Provide the [X, Y] coordinate of the cell's center where the given text is located.  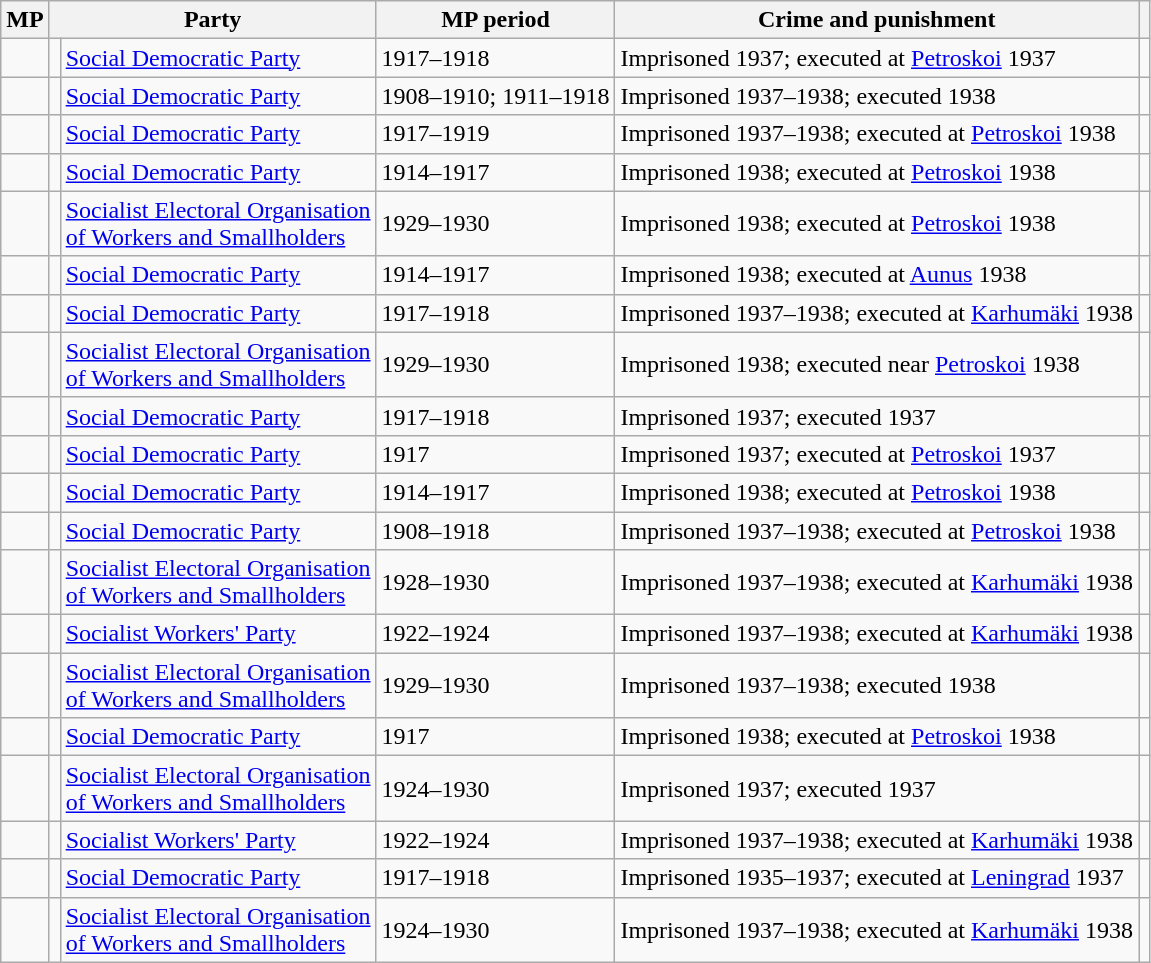
1928–1930 [496, 582]
1908–1918 [496, 531]
Imprisoned 1938; executed near Petroskoi 1938 [877, 364]
Crime and punishment [877, 20]
Party [212, 20]
Imprisoned 1935–1937; executed at Leningrad 1937 [877, 878]
MP period [496, 20]
1908–1910; 1911–1918 [496, 96]
MP [25, 20]
Imprisoned 1938; executed at Aunus 1938 [877, 275]
1917–1919 [496, 134]
